Extract the (x, y) coordinate from the center of the cell holding the provided text.  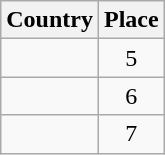
7 (131, 134)
Place (131, 20)
Country (50, 20)
6 (131, 96)
5 (131, 58)
